Locate the cell with the specified text and output its [X, Y] center coordinate. 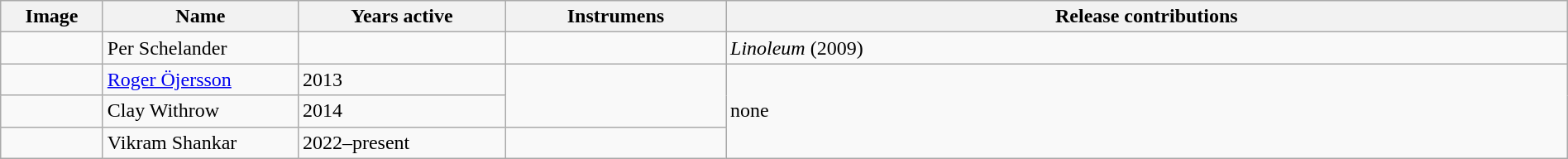
2022–present [402, 142]
2014 [402, 111]
Linoleum (2009) [1147, 48]
Years active [402, 17]
2013 [402, 79]
Release contributions [1147, 17]
Vikram Shankar [200, 142]
Instrumens [615, 17]
Clay Withrow [200, 111]
Image [52, 17]
none [1147, 111]
Name [200, 17]
Per Schelander [200, 48]
Roger Öjersson [200, 79]
